Capture the cell that displays the provided text and extract its [x, y] central coordinate. 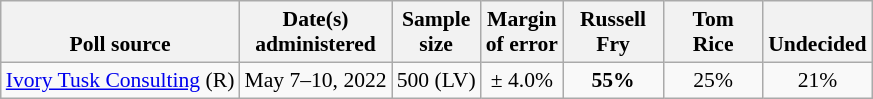
Ivory Tusk Consulting (R) [120, 80]
TomRice [713, 32]
Undecided [817, 32]
21% [817, 80]
500 (LV) [436, 80]
± 4.0% [522, 80]
Samplesize [436, 32]
Poll source [120, 32]
RussellFry [613, 32]
May 7–10, 2022 [315, 80]
Date(s)administered [315, 32]
55% [613, 80]
25% [713, 80]
Marginof error [522, 32]
